Return [X, Y] of the center of cell containing provided text 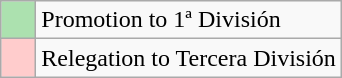
Relegation to Tercera División [189, 58]
Promotion to 1ª División [189, 20]
